Return (x, y) of the center of cell containing provided text 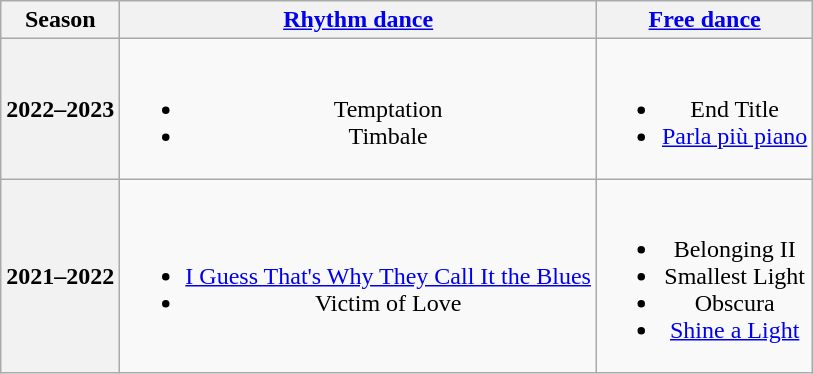
Rhythm dance (358, 20)
End Title Parla più piano (704, 109)
2021–2022 (60, 276)
Temptation Timbale (358, 109)
Season (60, 20)
Free dance (704, 20)
I Guess That's Why They Call It the Blues Victim of Love (358, 276)
Belonging II Smallest Light Obscura Shine a Light (704, 276)
2022–2023 (60, 109)
